Determine the (x, y) coordinate at the center of the cell enclosing the given text.  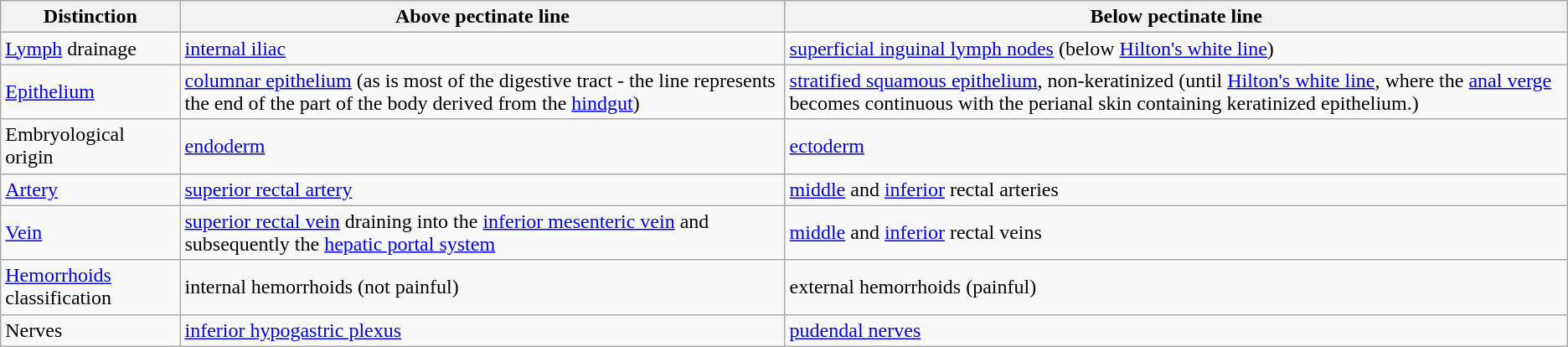
ectoderm (1176, 146)
superior rectal artery (482, 189)
superficial inguinal lymph nodes (below Hilton's white line) (1176, 49)
columnar epithelium (as is most of the digestive tract - the line represents the end of the part of the body derived from the hindgut) (482, 92)
internal iliac (482, 49)
inferior hypogastric plexus (482, 330)
external hemorrhoids (painful) (1176, 287)
Lymph drainage (90, 49)
endoderm (482, 146)
Embryological origin (90, 146)
Below pectinate line (1176, 17)
Hemorrhoids classification (90, 287)
Nerves (90, 330)
Vein (90, 233)
middle and inferior rectal arteries (1176, 189)
middle and inferior rectal veins (1176, 233)
Above pectinate line (482, 17)
Artery (90, 189)
Epithelium (90, 92)
superior rectal vein draining into the inferior mesenteric vein and subsequently the hepatic portal system (482, 233)
internal hemorrhoids (not painful) (482, 287)
pudendal nerves (1176, 330)
Distinction (90, 17)
